Return [X, Y] of the center of cell containing provided text 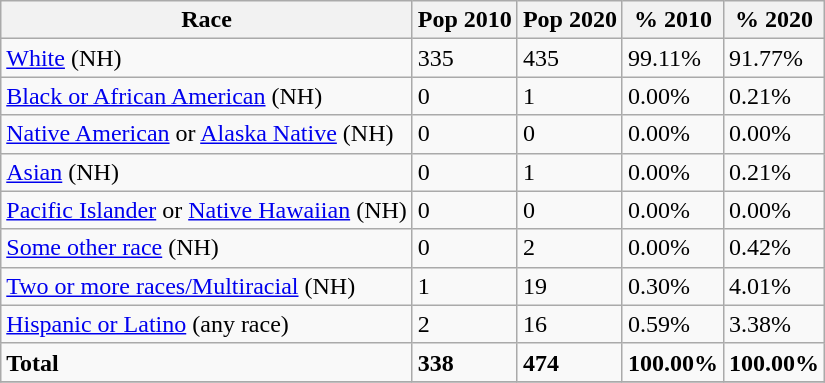
338 [464, 362]
Pacific Islander or Native Hawaiian (NH) [207, 210]
99.11% [672, 58]
Black or African American (NH) [207, 96]
Native American or Alaska Native (NH) [207, 134]
0.59% [672, 324]
Some other race (NH) [207, 248]
3.38% [774, 324]
Two or more races/Multiracial (NH) [207, 286]
% 2010 [672, 20]
% 2020 [774, 20]
4.01% [774, 286]
Pop 2020 [570, 20]
335 [464, 58]
White (NH) [207, 58]
19 [570, 286]
0.30% [672, 286]
0.42% [774, 248]
474 [570, 362]
Total [207, 362]
16 [570, 324]
91.77% [774, 58]
Hispanic or Latino (any race) [207, 324]
Pop 2010 [464, 20]
435 [570, 58]
Asian (NH) [207, 172]
Race [207, 20]
